Capture the cell that displays the provided text and extract its (x, y) central coordinate. 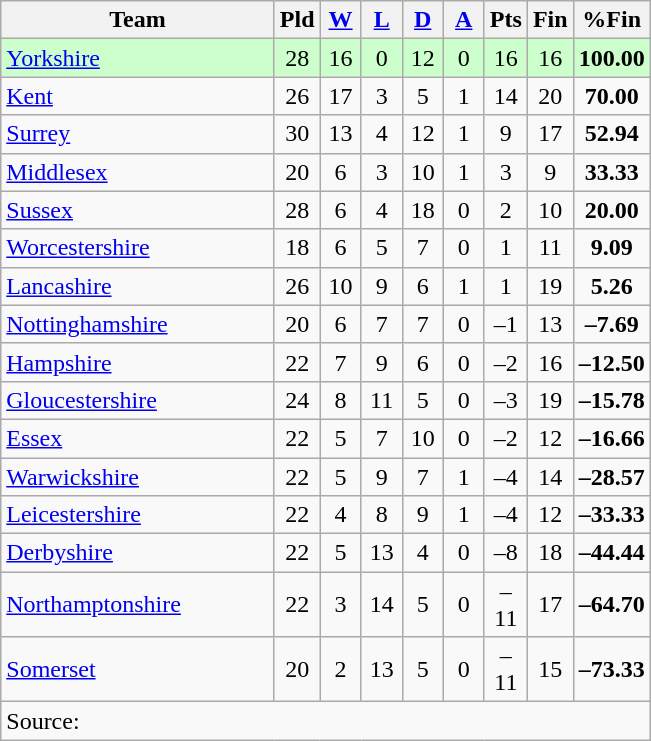
–7.69 (612, 324)
–1 (506, 324)
Warwickshire (138, 477)
W (340, 20)
–3 (506, 400)
Source: (326, 721)
Northamptonshire (138, 604)
–12.50 (612, 362)
24 (297, 400)
52.94 (612, 134)
30 (297, 134)
Derbyshire (138, 553)
15 (550, 670)
Pts (506, 20)
–16.66 (612, 438)
Team (138, 20)
Fin (550, 20)
5.26 (612, 286)
9.09 (612, 248)
D (422, 20)
Hampshire (138, 362)
Leicestershire (138, 515)
–64.70 (612, 604)
Somerset (138, 670)
Worcestershire (138, 248)
L (382, 20)
Nottinghamshire (138, 324)
–73.33 (612, 670)
–28.57 (612, 477)
Pld (297, 20)
%Fin (612, 20)
20.00 (612, 210)
Lancashire (138, 286)
–33.33 (612, 515)
Gloucestershire (138, 400)
Sussex (138, 210)
100.00 (612, 58)
Middlesex (138, 172)
70.00 (612, 96)
–8 (506, 553)
–44.44 (612, 553)
Surrey (138, 134)
Yorkshire (138, 58)
–15.78 (612, 400)
33.33 (612, 172)
Essex (138, 438)
A (464, 20)
Kent (138, 96)
